Identify which cell holds the provided text, then report its (x, y) central coordinate. 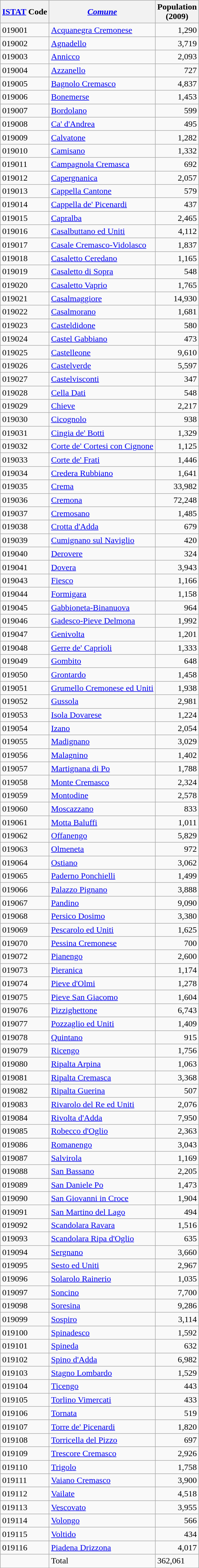
3,062 (177, 863)
019068 (25, 916)
1,011 (177, 822)
019030 (25, 420)
019072 (25, 957)
Cremona (102, 500)
Pandino (102, 903)
Solarolo Rainerio (102, 1279)
3,888 (177, 889)
1,165 (177, 258)
1,063 (177, 1064)
1,169 (177, 1158)
1,837 (177, 245)
019057 (25, 768)
1,641 (177, 473)
Cella Dati (102, 393)
Corte de' Frati (102, 460)
Pozzaglio ed Uniti (102, 1024)
1,938 (177, 688)
019019 (25, 272)
019014 (25, 205)
019105 (25, 1400)
019092 (25, 1225)
2,926 (177, 1453)
5,597 (177, 366)
019020 (25, 285)
019047 (25, 634)
1,592 (177, 1333)
019041 (25, 567)
019088 (25, 1171)
019045 (25, 607)
1,499 (177, 876)
347 (177, 379)
5,829 (177, 836)
Sesto ed Uniti (102, 1266)
Voltido (102, 1534)
019038 (25, 527)
019005 (25, 84)
6,743 (177, 1010)
Trescore Cremasco (102, 1453)
Calvatone (102, 137)
019022 (25, 312)
019023 (25, 325)
473 (177, 339)
Camisano (102, 151)
580 (177, 325)
3,900 (177, 1480)
019004 (25, 70)
2,324 (177, 782)
1,166 (177, 580)
Crema (102, 487)
2,465 (177, 218)
1,485 (177, 513)
Comune (102, 12)
019094 (25, 1252)
1,278 (177, 983)
Acquanegra Cremonese (102, 30)
Persico Dosimo (102, 916)
019061 (25, 822)
Cicognolo (102, 420)
1,516 (177, 1225)
1,453 (177, 97)
2,054 (177, 728)
915 (177, 1037)
1,765 (177, 285)
33,982 (177, 487)
San Giovanni in Croce (102, 1198)
443 (177, 1386)
697 (177, 1440)
1,529 (177, 1373)
2,578 (177, 795)
Ripalta Guerina (102, 1091)
4,837 (177, 84)
Rivarolo del Re ed Uniti (102, 1104)
019018 (25, 258)
019055 (25, 742)
Spinadesco (102, 1333)
019029 (25, 406)
019001 (25, 30)
Torre de' Picenardi (102, 1427)
Cumignano sul Naviglio (102, 540)
420 (177, 540)
3,660 (177, 1252)
Annicco (102, 57)
Gabbioneta-Binanuova (102, 607)
Azzanello (102, 70)
019083 (25, 1104)
019098 (25, 1306)
Castelverde (102, 366)
Ripalta Arpina (102, 1064)
Motta Baluffi (102, 822)
507 (177, 1091)
Genivolta (102, 634)
1,290 (177, 30)
4,017 (177, 1548)
019033 (25, 460)
2,217 (177, 406)
Trigolo (102, 1467)
019106 (25, 1413)
019006 (25, 97)
1,904 (177, 1198)
019081 (25, 1078)
019028 (25, 393)
San Bassano (102, 1171)
019059 (25, 795)
Soresina (102, 1306)
019070 (25, 943)
019036 (25, 500)
Total (102, 1561)
Gussola (102, 701)
1,402 (177, 755)
019069 (25, 930)
566 (177, 1521)
72,248 (177, 500)
Derovere (102, 554)
9,610 (177, 352)
9,286 (177, 1306)
14,930 (177, 298)
Pieve d'Olmi (102, 983)
1,681 (177, 312)
Grumello Cremonese ed Uniti (102, 688)
019111 (25, 1480)
019074 (25, 983)
635 (177, 1238)
Madignano (102, 742)
Montodine (102, 795)
019046 (25, 621)
019066 (25, 889)
495 (177, 124)
Castelleone (102, 352)
Volongo (102, 1521)
019060 (25, 809)
2,093 (177, 57)
Monte Cremasco (102, 782)
019034 (25, 473)
2,981 (177, 701)
Pescarolo ed Uniti (102, 930)
019035 (25, 487)
433 (177, 1400)
019063 (25, 849)
Cremosano (102, 513)
Salvirola (102, 1158)
019099 (25, 1319)
Casteldidone (102, 325)
Bordolano (102, 110)
324 (177, 554)
019114 (25, 1521)
Ricengo (102, 1051)
Torricella del Pizzo (102, 1440)
Chieve (102, 406)
019009 (25, 137)
019087 (25, 1158)
679 (177, 527)
Crotta d'Adda (102, 527)
Moscazzano (102, 809)
019097 (25, 1292)
Pieranica (102, 970)
019115 (25, 1534)
Vailate (102, 1494)
1,224 (177, 715)
Torlino Vimercati (102, 1400)
Campagnola Cremasca (102, 164)
1,332 (177, 151)
019056 (25, 755)
3,943 (177, 567)
7,950 (177, 1118)
Castelvisconti (102, 379)
019078 (25, 1037)
Corte de' Cortesi con Cignone (102, 446)
019021 (25, 298)
2,076 (177, 1104)
019053 (25, 715)
Scandolara Ravara (102, 1225)
019101 (25, 1346)
Vescovato (102, 1507)
019003 (25, 57)
1,409 (177, 1024)
Credera Rubbiano (102, 473)
3,380 (177, 916)
1,329 (177, 433)
599 (177, 110)
019116 (25, 1548)
019100 (25, 1333)
019011 (25, 164)
019107 (25, 1427)
1,604 (177, 997)
Cappella Cantone (102, 191)
Casaletto Ceredano (102, 258)
1,174 (177, 970)
019037 (25, 513)
1,158 (177, 594)
019052 (25, 701)
019112 (25, 1494)
Romanengo (102, 1145)
2,967 (177, 1266)
019026 (25, 366)
4,112 (177, 231)
019109 (25, 1453)
Piadena Drizzona (102, 1548)
019113 (25, 1507)
019084 (25, 1118)
019008 (25, 124)
3,955 (177, 1507)
019075 (25, 997)
1,992 (177, 621)
1,756 (177, 1051)
Grontardo (102, 675)
Isola Dovarese (102, 715)
938 (177, 420)
San Daniele Po (102, 1185)
Quintano (102, 1037)
019049 (25, 661)
2,057 (177, 177)
San Martino del Lago (102, 1212)
648 (177, 661)
Gombito (102, 661)
Robecco d'Oglio (102, 1131)
019002 (25, 43)
Dovera (102, 567)
019051 (25, 688)
Rivolta d'Adda (102, 1118)
3,719 (177, 43)
019104 (25, 1386)
7,700 (177, 1292)
019043 (25, 580)
019073 (25, 970)
019086 (25, 1145)
019089 (25, 1185)
Casalmorano (102, 312)
019010 (25, 151)
019108 (25, 1440)
Spino d'Adda (102, 1359)
1,125 (177, 446)
Ostiano (102, 863)
Fiesco (102, 580)
3,368 (177, 1078)
019090 (25, 1198)
1,473 (177, 1185)
964 (177, 607)
Offanengo (102, 836)
1,625 (177, 930)
019054 (25, 728)
2,600 (177, 957)
019079 (25, 1051)
019103 (25, 1373)
Bagnolo Cremasco (102, 84)
019091 (25, 1212)
Paderno Ponchielli (102, 876)
019039 (25, 540)
3,114 (177, 1319)
019013 (25, 191)
019007 (25, 110)
Capergnanica (102, 177)
494 (177, 1212)
019064 (25, 863)
Cingia de' Botti (102, 433)
Pessina Cremonese (102, 943)
Ca' d'Andrea (102, 124)
019016 (25, 231)
972 (177, 849)
019058 (25, 782)
019044 (25, 594)
019065 (25, 876)
Agnadello (102, 43)
Ripalta Cremasca (102, 1078)
019110 (25, 1467)
019048 (25, 648)
Palazzo Pignano (102, 889)
9,090 (177, 903)
019012 (25, 177)
362,061 (177, 1561)
019102 (25, 1359)
Sospiro (102, 1319)
Gadesco-Pieve Delmona (102, 621)
Izano (102, 728)
1,333 (177, 648)
Cappella de' Picenardi (102, 205)
Gerre de' Caprioli (102, 648)
437 (177, 205)
1,446 (177, 460)
Casaletto di Sopra (102, 272)
6,982 (177, 1359)
2,205 (177, 1171)
4,518 (177, 1494)
Casalbuttano ed Uniti (102, 231)
019040 (25, 554)
019032 (25, 446)
019024 (25, 339)
019027 (25, 379)
3,043 (177, 1145)
019080 (25, 1064)
019093 (25, 1238)
1,282 (177, 137)
019067 (25, 903)
1,458 (177, 675)
019031 (25, 433)
ISTAT Code (25, 12)
Casaletto Vaprio (102, 285)
Sergnano (102, 1252)
700 (177, 943)
019085 (25, 1131)
019015 (25, 218)
Soncino (102, 1292)
1,788 (177, 768)
019096 (25, 1279)
Pizzighettone (102, 1010)
727 (177, 70)
519 (177, 1413)
579 (177, 191)
019076 (25, 1010)
Ticengo (102, 1386)
019077 (25, 1024)
Casale Cremasco-Vidolasco (102, 245)
Castel Gabbiano (102, 339)
1,201 (177, 634)
632 (177, 1346)
692 (177, 164)
2,363 (177, 1131)
Tornata (102, 1413)
Stagno Lombardo (102, 1373)
Bonemerse (102, 97)
833 (177, 809)
Pianengo (102, 957)
Casalmaggiore (102, 298)
019050 (25, 675)
Vaiano Cremasco (102, 1480)
Formigara (102, 594)
019025 (25, 352)
Population (2009) (177, 12)
3,029 (177, 742)
019017 (25, 245)
Spineda (102, 1346)
1,820 (177, 1427)
Pieve San Giacomo (102, 997)
019082 (25, 1091)
Olmeneta (102, 849)
019095 (25, 1266)
1,035 (177, 1279)
019062 (25, 836)
Malagnino (102, 755)
Capralba (102, 218)
1,758 (177, 1467)
Scandolara Ripa d'Oglio (102, 1238)
434 (177, 1534)
Martignana di Po (102, 768)
